Detect which cell encompasses the target text, then output its (X, Y) center coordinate. 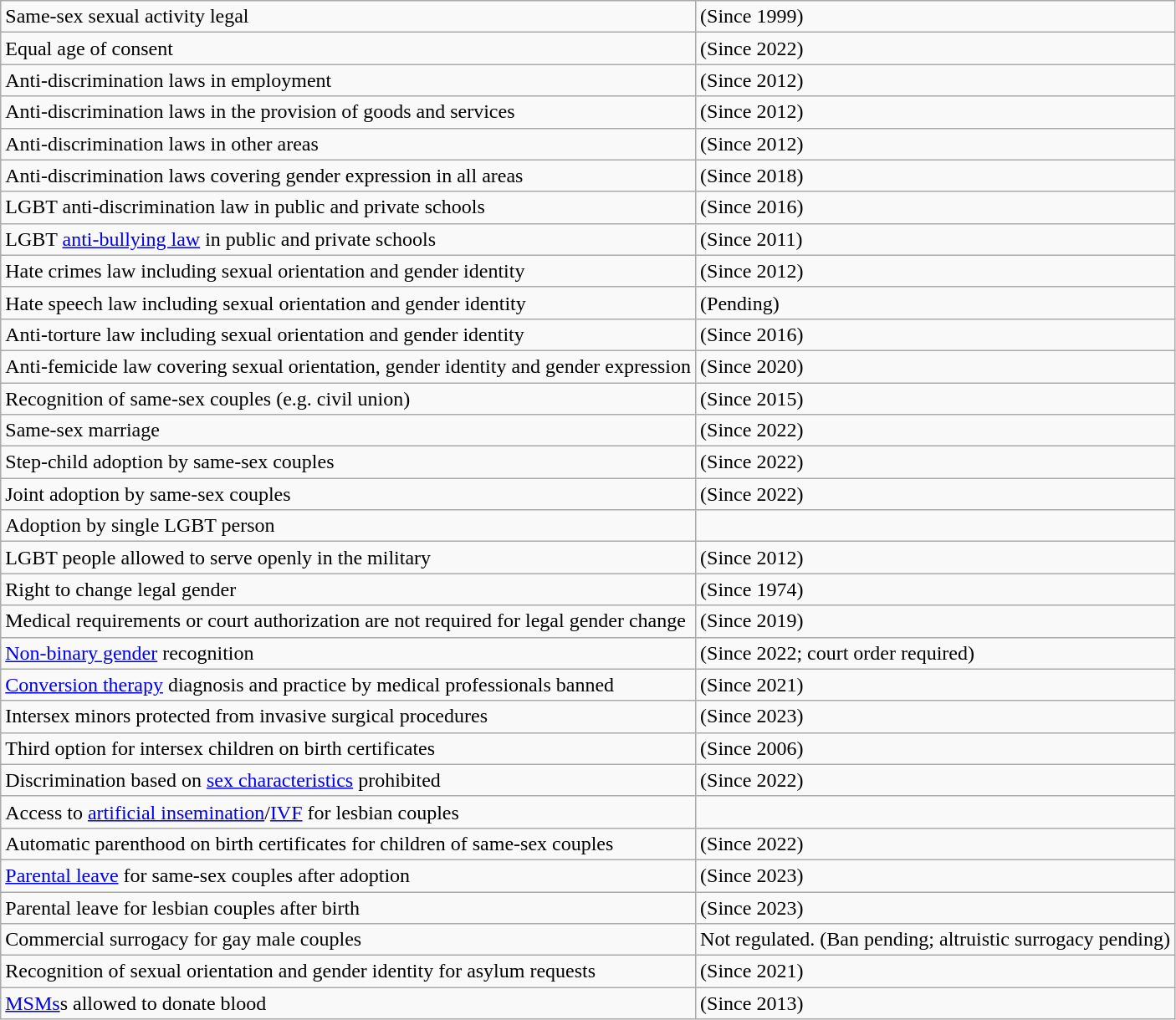
Hate speech law including sexual orientation and gender identity (348, 303)
(Since 2006) (935, 748)
Same-sex marriage (348, 431)
LGBT people allowed to serve openly in the military (348, 558)
(Since 2011) (935, 239)
LGBT anti-discrimination law in public and private schools (348, 207)
Parental leave for lesbian couples after birth (348, 907)
LGBT anti-bullying law in public and private schools (348, 239)
Anti-discrimination laws in employment (348, 80)
(Since 2015) (935, 399)
Anti-femicide law covering sexual orientation, gender identity and gender expression (348, 366)
Anti-discrimination laws covering gender expression in all areas (348, 176)
Step-child adoption by same-sex couples (348, 462)
Equal age of consent (348, 48)
(Since 2018) (935, 176)
(Since 1974) (935, 589)
Intersex minors protected from invasive surgical procedures (348, 717)
(Since 2019) (935, 621)
Parental leave for same-sex couples after adoption (348, 875)
Anti-discrimination laws in other areas (348, 144)
Medical requirements or court authorization are not required for legal gender change (348, 621)
Same-sex sexual activity legal (348, 17)
(Since 1999) (935, 17)
Anti-torture law including sexual orientation and gender identity (348, 334)
MSMss allowed to donate blood (348, 1003)
(Since 2020) (935, 366)
Hate crimes law including sexual orientation and gender identity (348, 271)
Non-binary gender recognition (348, 653)
Not regulated. (Ban pending; altruistic surrogacy pending) (935, 940)
Automatic parenthood on birth certificates for children of same-sex couples (348, 844)
Discrimination based on sex characteristics prohibited (348, 780)
Recognition of sexual orientation and gender identity for asylum requests (348, 972)
(Since 2013) (935, 1003)
Conversion therapy diagnosis and practice by medical professionals banned (348, 685)
Commercial surrogacy for gay male couples (348, 940)
Adoption by single LGBT person (348, 526)
Third option for intersex children on birth certificates (348, 748)
(Pending) (935, 303)
Joint adoption by same-sex couples (348, 494)
(Since 2022; court order required) (935, 653)
Anti-discrimination laws in the provision of goods and services (348, 112)
Right to change legal gender (348, 589)
Recognition of same-sex couples (e.g. civil union) (348, 399)
Access to artificial insemination/IVF for lesbian couples (348, 812)
